Provide the [X, Y] coordinate of the cell's center where the given text is located.  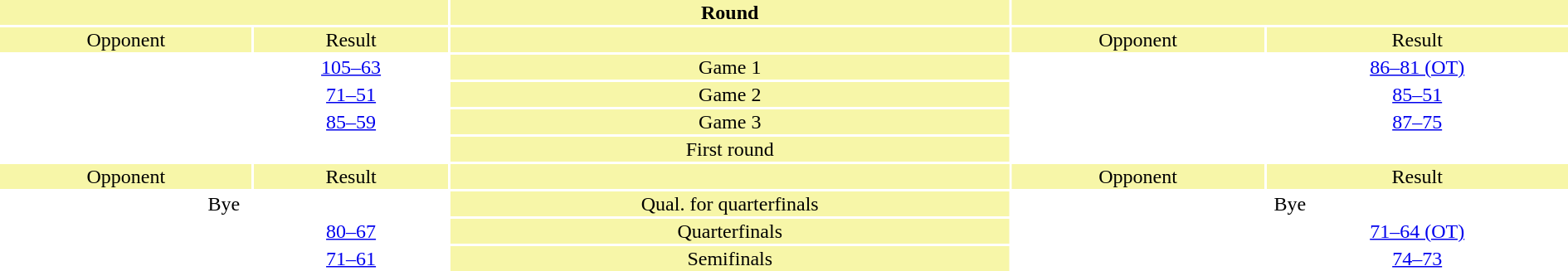
71–51 [352, 94]
86–81 (OT) [1417, 67]
105–63 [352, 67]
First round [730, 149]
Game 2 [730, 94]
Quarterfinals [730, 231]
71–61 [352, 259]
Game 3 [730, 122]
85–59 [352, 122]
85–51 [1417, 94]
Qual. for quarterfinals [730, 204]
87–75 [1417, 122]
Semifinals [730, 259]
74–73 [1417, 259]
Round [730, 12]
71–64 (OT) [1417, 231]
Game 1 [730, 67]
80–67 [352, 231]
